Return [x, y] of the center of cell containing provided text 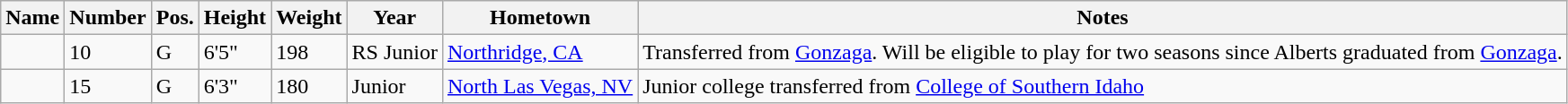
6'5" [235, 52]
Name [32, 18]
Northridge, CA [539, 52]
Notes [1103, 18]
198 [309, 52]
RS Junior [394, 52]
180 [309, 86]
Year [394, 18]
Transferred from Gonzaga. Will be eligible to play for two seasons since Alberts graduated from Gonzaga. [1103, 52]
Junior college transferred from College of Southern Idaho [1103, 86]
Number [108, 18]
Junior [394, 86]
Height [235, 18]
10 [108, 52]
6'3" [235, 86]
Hometown [539, 18]
North Las Vegas, NV [539, 86]
Weight [309, 18]
Pos. [174, 18]
15 [108, 86]
